Pinpoint the cell where the given text exists, returning its (x, y) midpoint coordinate. 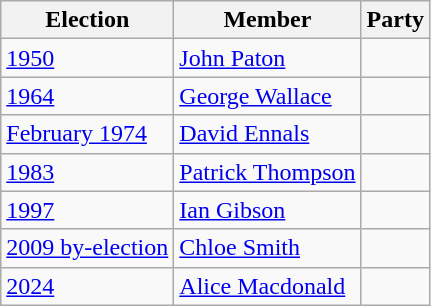
David Ennals (268, 134)
George Wallace (268, 96)
Chloe Smith (268, 248)
2009 by-election (88, 248)
February 1974 (88, 134)
1964 (88, 96)
Member (268, 20)
1950 (88, 58)
1997 (88, 210)
Ian Gibson (268, 210)
Patrick Thompson (268, 172)
2024 (88, 286)
Election (88, 20)
1983 (88, 172)
John Paton (268, 58)
Alice Macdonald (268, 286)
Party (395, 20)
